Return the [X, Y] coordinate for the center point of the cell that contains the specified text.  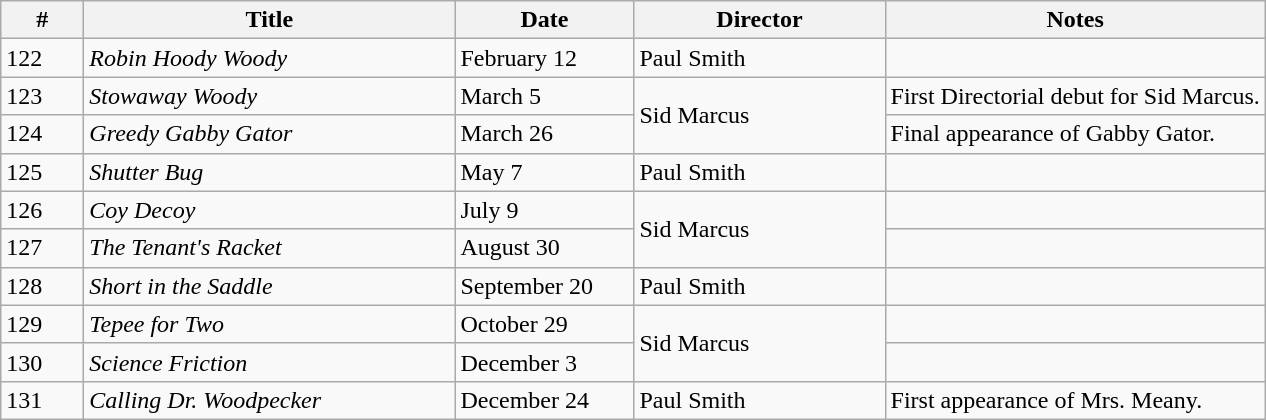
130 [42, 362]
122 [42, 58]
Calling Dr. Woodpecker [270, 400]
128 [42, 286]
Robin Hoody Woody [270, 58]
Stowaway Woody [270, 96]
The Tenant's Racket [270, 248]
First appearance of Mrs. Meany. [1075, 400]
124 [42, 134]
First Directorial debut for Sid Marcus. [1075, 96]
127 [42, 248]
123 [42, 96]
Notes [1075, 20]
Date [544, 20]
Tepee for Two [270, 324]
March 26 [544, 134]
Title [270, 20]
May 7 [544, 172]
Final appearance of Gabby Gator. [1075, 134]
125 [42, 172]
February 12 [544, 58]
Shutter Bug [270, 172]
September 20 [544, 286]
Greedy Gabby Gator [270, 134]
December 3 [544, 362]
126 [42, 210]
December 24 [544, 400]
# [42, 20]
October 29 [544, 324]
August 30 [544, 248]
Coy Decoy [270, 210]
Science Friction [270, 362]
129 [42, 324]
Short in the Saddle [270, 286]
131 [42, 400]
March 5 [544, 96]
July 9 [544, 210]
Director [760, 20]
